Extract the [X, Y] coordinate from the center of the cell holding the provided text.  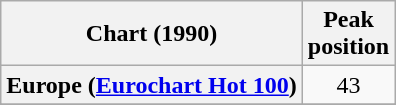
Chart (1990) [152, 34]
Peakposition [348, 34]
43 [348, 85]
Europe (Eurochart Hot 100) [152, 85]
